Provide the (X, Y) coordinate of the cell's center where the given text is located.  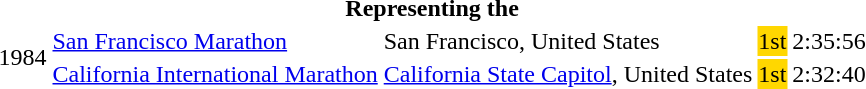
California State Capitol, United States (568, 74)
California International Marathon (215, 74)
San Francisco, United States (568, 41)
San Francisco Marathon (215, 41)
